For the text-containing cell, return its midpoint in (x, y) coordinate format. 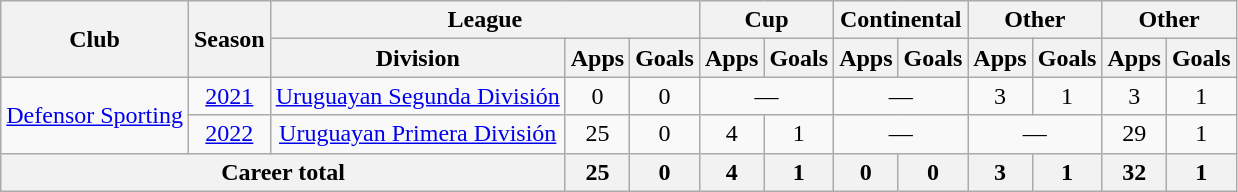
Continental (901, 20)
League (484, 20)
Career total (283, 172)
Defensor Sporting (95, 115)
Cup (766, 20)
29 (1134, 134)
2021 (229, 96)
32 (1134, 172)
Uruguayan Segunda División (418, 96)
Uruguayan Primera División (418, 134)
Club (95, 39)
2022 (229, 134)
Division (418, 58)
Season (229, 39)
